Output the (X, Y) coordinate of the center of the cell containing the given text.  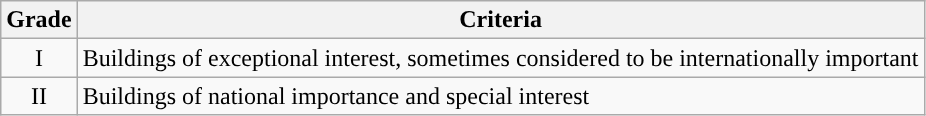
I (39, 58)
Grade (39, 20)
Criteria (500, 20)
Buildings of exceptional interest, sometimes considered to be internationally important (500, 58)
Buildings of national importance and special interest (500, 96)
II (39, 96)
